Output the (x, y) coordinate of the center of the cell containing the given text.  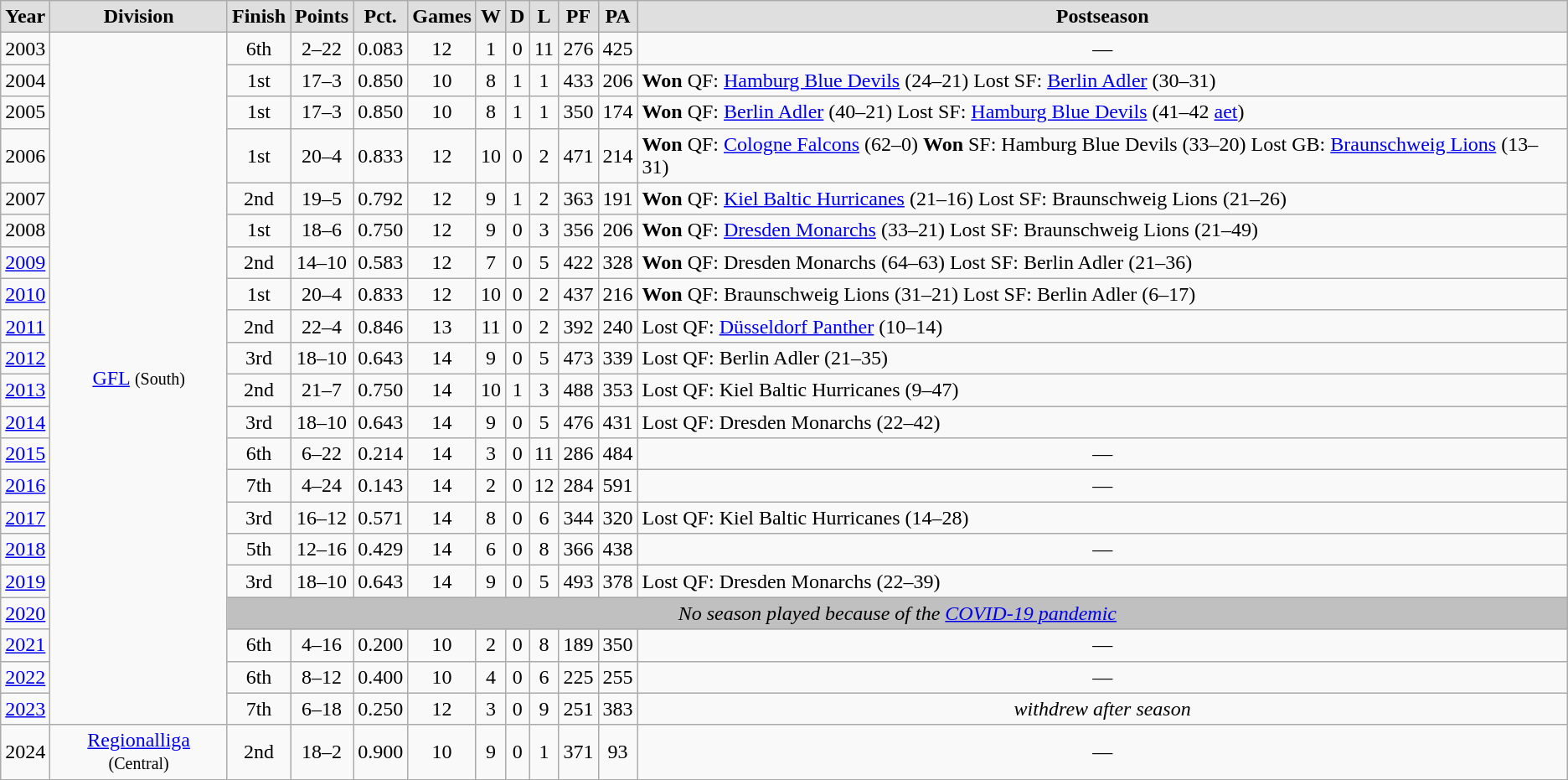
2022 (25, 677)
Won QF: Braunschweig Lions (31–21) Lost SF: Berlin Adler (6–17) (1102, 294)
174 (618, 112)
Year (25, 17)
2010 (25, 294)
437 (578, 294)
2020 (25, 613)
284 (578, 486)
Lost QF: Berlin Adler (21–35) (1102, 358)
0.214 (380, 454)
363 (578, 199)
Division (139, 17)
240 (618, 326)
PF (578, 17)
0.083 (380, 49)
0.143 (380, 486)
6–22 (322, 454)
Won QF: Kiel Baltic Hurricanes (21–16) Lost SF: Braunschweig Lions (21–26) (1102, 199)
2009 (25, 262)
0.250 (380, 709)
378 (618, 581)
Lost QF: Dresden Monarchs (22–42) (1102, 421)
0.900 (380, 752)
Lost QF: Kiel Baltic Hurricanes (9–47) (1102, 390)
484 (618, 454)
366 (578, 550)
356 (578, 230)
2004 (25, 80)
Games (442, 17)
L (544, 17)
2018 (25, 550)
431 (618, 421)
2015 (25, 454)
2007 (25, 199)
383 (618, 709)
Lost QF: Kiel Baltic Hurricanes (14–28) (1102, 518)
0.429 (380, 550)
473 (578, 358)
2014 (25, 421)
Won QF: Cologne Falcons (62–0) Won SF: Hamburg Blue Devils (33–20) Lost GB: Braunschweig Lions (13–31) (1102, 156)
12–16 (322, 550)
371 (578, 752)
328 (618, 262)
Finish (258, 17)
93 (618, 752)
4–24 (322, 486)
Postseason (1102, 17)
0.792 (380, 199)
2017 (25, 518)
2013 (25, 390)
0.400 (380, 677)
2021 (25, 645)
191 (618, 199)
189 (578, 645)
2003 (25, 49)
2011 (25, 326)
4 (491, 677)
286 (578, 454)
392 (578, 326)
433 (578, 80)
339 (618, 358)
PA (618, 17)
2016 (25, 486)
Won QF: Dresden Monarchs (64–63) Lost SF: Berlin Adler (21–36) (1102, 262)
Lost QF: Düsseldorf Panther (10–14) (1102, 326)
2023 (25, 709)
7 (491, 262)
2012 (25, 358)
18–6 (322, 230)
Pct. (380, 17)
425 (618, 49)
216 (618, 294)
21–7 (322, 390)
14–10 (322, 262)
438 (618, 550)
Won QF: Dresden Monarchs (33–21) Lost SF: Braunschweig Lions (21–49) (1102, 230)
2006 (25, 156)
19–5 (322, 199)
withdrew after season (1102, 709)
2008 (25, 230)
2–22 (322, 49)
488 (578, 390)
2019 (25, 581)
0.846 (380, 326)
471 (578, 156)
2005 (25, 112)
0.571 (380, 518)
Regionalliga (Central) (139, 752)
Won QF: Hamburg Blue Devils (24–21) Lost SF: Berlin Adler (30–31) (1102, 80)
276 (578, 49)
Points (322, 17)
320 (618, 518)
2024 (25, 752)
6–18 (322, 709)
591 (618, 486)
5th (258, 550)
13 (442, 326)
251 (578, 709)
214 (618, 156)
18–2 (322, 752)
353 (618, 390)
493 (578, 581)
GFL (South) (139, 379)
No season played because of the COVID-19 pandemic (897, 613)
0.583 (380, 262)
225 (578, 677)
D (517, 17)
16–12 (322, 518)
8–12 (322, 677)
255 (618, 677)
476 (578, 421)
Lost QF: Dresden Monarchs (22–39) (1102, 581)
0.200 (380, 645)
22–4 (322, 326)
W (491, 17)
4–16 (322, 645)
422 (578, 262)
Won QF: Berlin Adler (40–21) Lost SF: Hamburg Blue Devils (41–42 aet) (1102, 112)
344 (578, 518)
